From the cell containing the given text, extract its center point as (X, Y) coordinate. 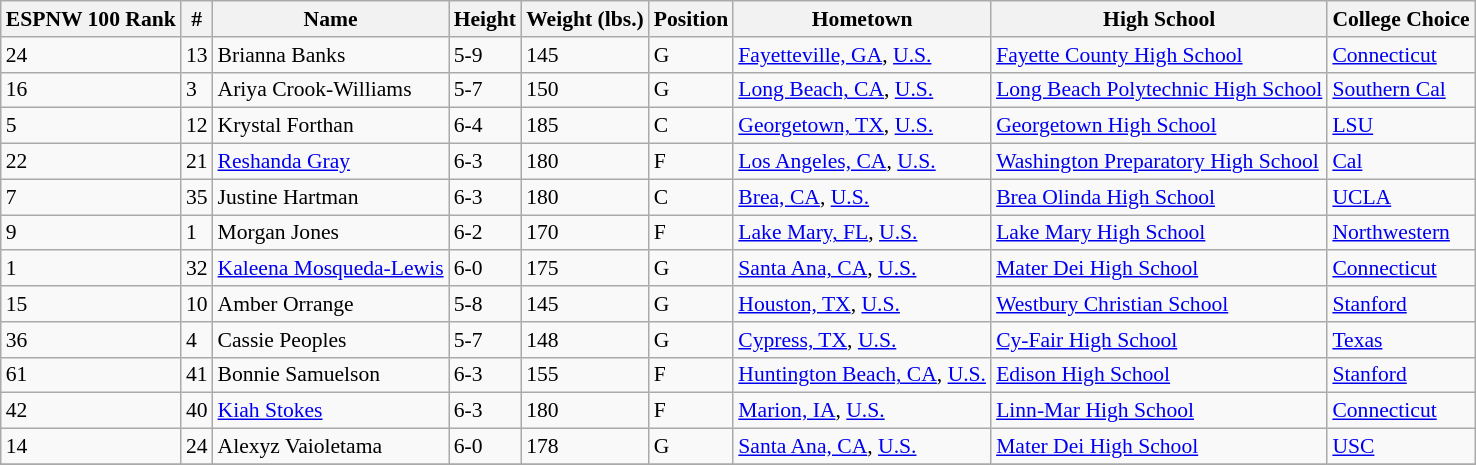
LSU (1400, 126)
21 (197, 162)
32 (197, 269)
7 (91, 197)
Los Angeles, CA, U.S. (862, 162)
Amber Orrange (331, 304)
16 (91, 90)
Brea Olinda High School (1159, 197)
22 (91, 162)
9 (91, 233)
Name (331, 19)
15 (91, 304)
Cypress, TX, U.S. (862, 340)
Georgetown, TX, U.S. (862, 126)
Ariya Crook-Williams (331, 90)
36 (91, 340)
High School (1159, 19)
42 (91, 411)
ESPNW 100 Rank (91, 19)
Long Beach Polytechnic High School (1159, 90)
Reshanda Gray (331, 162)
175 (585, 269)
Cy-Fair High School (1159, 340)
178 (585, 447)
Brea, CA, U.S. (862, 197)
Lake Mary High School (1159, 233)
Justine Hartman (331, 197)
Kiah Stokes (331, 411)
Cassie Peoples (331, 340)
Fayetteville, GA, U.S. (862, 55)
Brianna Banks (331, 55)
Bonnie Samuelson (331, 375)
Height (485, 19)
Southern Cal (1400, 90)
Morgan Jones (331, 233)
41 (197, 375)
3 (197, 90)
UCLA (1400, 197)
5-9 (485, 55)
Texas (1400, 340)
Westbury Christian School (1159, 304)
Kaleena Mosqueda-Lewis (331, 269)
Northwestern (1400, 233)
61 (91, 375)
148 (585, 340)
Houston, TX, U.S. (862, 304)
Krystal Forthan (331, 126)
Marion, IA, U.S. (862, 411)
Georgetown High School (1159, 126)
6-4 (485, 126)
6-2 (485, 233)
Long Beach, CA, U.S. (862, 90)
155 (585, 375)
Alexyz Vaioletama (331, 447)
170 (585, 233)
Lake Mary, FL, U.S. (862, 233)
4 (197, 340)
Edison High School (1159, 375)
12 (197, 126)
5-8 (485, 304)
Linn-Mar High School (1159, 411)
# (197, 19)
13 (197, 55)
185 (585, 126)
USC (1400, 447)
35 (197, 197)
Huntington Beach, CA, U.S. (862, 375)
14 (91, 447)
Weight (lbs.) (585, 19)
Cal (1400, 162)
40 (197, 411)
Fayette County High School (1159, 55)
5 (91, 126)
150 (585, 90)
Position (691, 19)
College Choice (1400, 19)
Washington Preparatory High School (1159, 162)
Hometown (862, 19)
10 (197, 304)
